Identify which cell holds the provided text, then report its (X, Y) central coordinate. 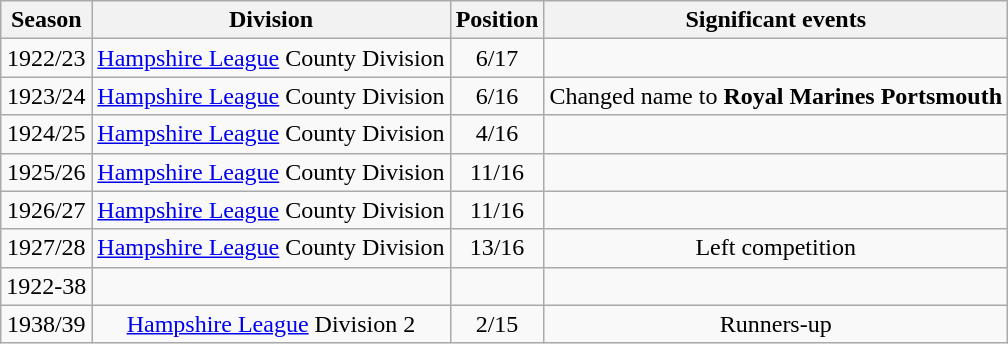
Runners-up (776, 324)
13/16 (497, 248)
1938/39 (46, 324)
Position (497, 20)
1922/23 (46, 58)
6/17 (497, 58)
Division (271, 20)
Season (46, 20)
Changed name to Royal Marines Portsmouth (776, 96)
1924/25 (46, 134)
2/15 (497, 324)
Hampshire League Division 2 (271, 324)
1926/27 (46, 210)
Significant events (776, 20)
6/16 (497, 96)
1923/24 (46, 96)
Left competition (776, 248)
1925/26 (46, 172)
1922-38 (46, 286)
4/16 (497, 134)
1927/28 (46, 248)
